Search for the cell housing the specified text and yield its (x, y) center coordinate. 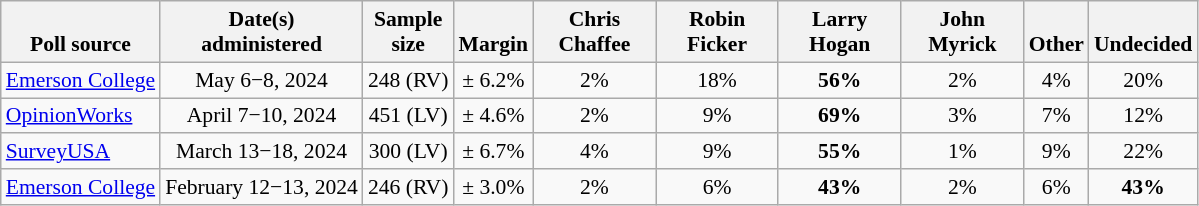
Poll source (80, 32)
12% (1143, 116)
Date(s)administered (262, 32)
± 6.2% (493, 80)
300 (LV) (408, 152)
451 (LV) (408, 116)
± 6.7% (493, 152)
248 (RV) (408, 80)
OpinionWorks (80, 116)
1% (962, 152)
± 4.6% (493, 116)
56% (840, 80)
22% (1143, 152)
7% (1056, 116)
LarryHogan (840, 32)
ChrisChaffee (594, 32)
May 6−8, 2024 (262, 80)
Undecided (1143, 32)
69% (840, 116)
Samplesize (408, 32)
March 13−18, 2024 (262, 152)
April 7−10, 2024 (262, 116)
55% (840, 152)
RobinFicker (718, 32)
± 3.0% (493, 187)
20% (1143, 80)
246 (RV) (408, 187)
18% (718, 80)
Margin (493, 32)
Other (1056, 32)
SurveyUSA (80, 152)
February 12−13, 2024 (262, 187)
JohnMyrick (962, 32)
3% (962, 116)
